Locate the cell with the specified text and output its [X, Y] center coordinate. 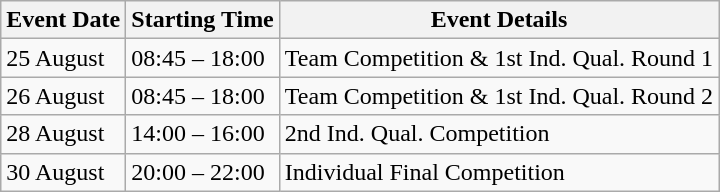
Event Date [64, 20]
25 August [64, 58]
Individual Final Competition [498, 172]
28 August [64, 134]
Starting Time [203, 20]
Team Competition & 1st Ind. Qual. Round 1 [498, 58]
Team Competition & 1st Ind. Qual. Round 2 [498, 96]
14:00 – 16:00 [203, 134]
26 August [64, 96]
2nd Ind. Qual. Competition [498, 134]
Event Details [498, 20]
20:00 – 22:00 [203, 172]
30 August [64, 172]
